Detect which cell encompasses the target text, then output its (x, y) center coordinate. 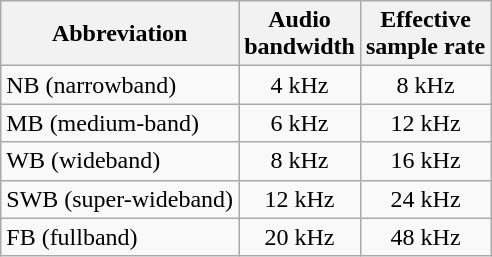
48 kHz (425, 237)
4 kHz (300, 85)
20 kHz (300, 237)
FB (fullband) (120, 237)
Effectivesample rate (425, 34)
WB (wideband) (120, 161)
Abbreviation (120, 34)
SWB (super-wideband) (120, 199)
MB (medium-band) (120, 123)
6 kHz (300, 123)
NB (narrowband) (120, 85)
16 kHz (425, 161)
24 kHz (425, 199)
Audiobandwidth (300, 34)
